Provide the (X, Y) coordinate of the cell's center where the given text is located.  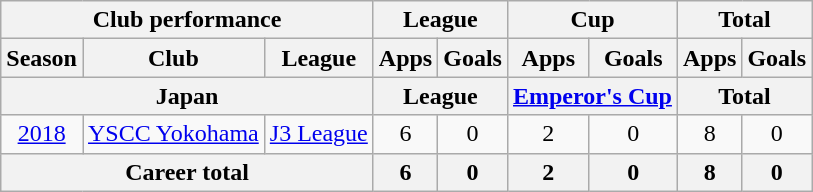
YSCC Yokohama (173, 134)
Club performance (188, 20)
Japan (188, 96)
Cup (592, 20)
Season (42, 58)
J3 League (318, 134)
Career total (188, 172)
Club (173, 58)
2018 (42, 134)
Emperor's Cup (592, 96)
